Identify which cell holds the provided text, then report its (X, Y) central coordinate. 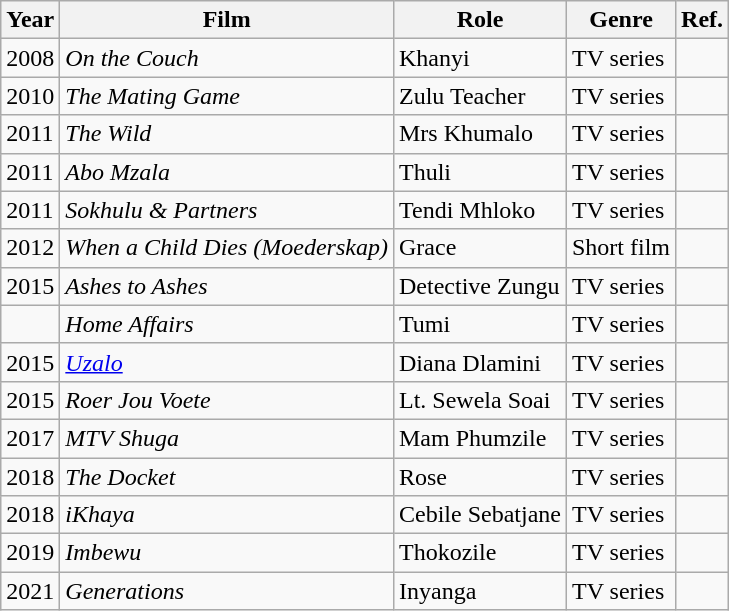
2012 (30, 248)
Short film (620, 248)
Home Affairs (227, 324)
Film (227, 20)
Detective Zungu (480, 286)
2021 (30, 591)
2010 (30, 96)
Mrs Khumalo (480, 134)
Imbewu (227, 553)
Year (30, 20)
Zulu Teacher (480, 96)
Roer Jou Voete (227, 400)
Tumi (480, 324)
The Mating Game (227, 96)
The Wild (227, 134)
Mam Phumzile (480, 438)
Grace (480, 248)
Thuli (480, 172)
Thokozile (480, 553)
Ref. (702, 20)
iKhaya (227, 515)
2019 (30, 553)
Role (480, 20)
Tendi Mhloko (480, 210)
Genre (620, 20)
Sokhulu & Partners (227, 210)
Lt. Sewela Soai (480, 400)
2017 (30, 438)
Abo Mzala (227, 172)
Khanyi (480, 58)
Generations (227, 591)
Rose (480, 477)
Cebile Sebatjane (480, 515)
When a Child Dies (Moederskap) (227, 248)
MTV Shuga (227, 438)
Inyanga (480, 591)
Uzalo (227, 362)
The Docket (227, 477)
Diana Dlamini (480, 362)
Ashes to Ashes (227, 286)
On the Couch (227, 58)
2008 (30, 58)
